Capture the cell that displays the provided text and extract its (x, y) central coordinate. 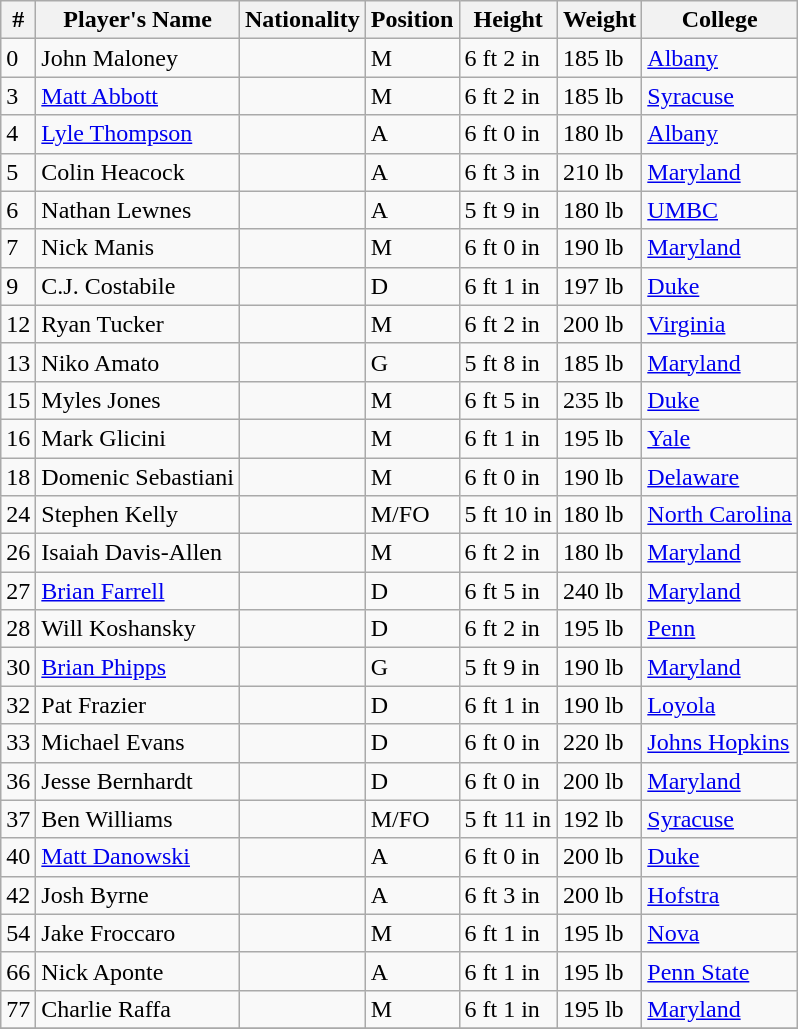
Jesse Bernhardt (138, 781)
Ben Williams (138, 819)
Penn State (720, 971)
Yale (720, 438)
Virginia (720, 324)
Josh Byrne (138, 895)
16 (18, 438)
13 (18, 362)
36 (18, 781)
220 lb (599, 743)
Pat Frazier (138, 705)
30 (18, 667)
12 (18, 324)
7 (18, 248)
UMBC (720, 210)
Nick Aponte (138, 971)
Niko Amato (138, 362)
240 lb (599, 591)
Delaware (720, 477)
Matt Danowski (138, 857)
Nationality (303, 20)
Colin Heacock (138, 172)
15 (18, 400)
40 (18, 857)
37 (18, 819)
210 lb (599, 172)
9 (18, 286)
C.J. Costabile (138, 286)
5 (18, 172)
77 (18, 1009)
North Carolina (720, 515)
Brian Farrell (138, 591)
Penn (720, 629)
Charlie Raffa (138, 1009)
# (18, 20)
4 (18, 134)
Nathan Lewnes (138, 210)
Matt Abbott (138, 96)
Height (508, 20)
6 (18, 210)
John Maloney (138, 58)
Lyle Thompson (138, 134)
197 lb (599, 286)
42 (18, 895)
College (720, 20)
5 ft 11 in (508, 819)
27 (18, 591)
Michael Evans (138, 743)
3 (18, 96)
Will Koshansky (138, 629)
54 (18, 933)
Mark Glicini (138, 438)
0 (18, 58)
66 (18, 971)
Nick Manis (138, 248)
Ryan Tucker (138, 324)
24 (18, 515)
Player's Name (138, 20)
Jake Froccaro (138, 933)
32 (18, 705)
Nova (720, 933)
Brian Phipps (138, 667)
235 lb (599, 400)
33 (18, 743)
Johns Hopkins (720, 743)
5 ft 10 in (508, 515)
192 lb (599, 819)
5 ft 8 in (508, 362)
28 (18, 629)
Position (412, 20)
Hofstra (720, 895)
18 (18, 477)
Isaiah Davis-Allen (138, 553)
Myles Jones (138, 400)
Domenic Sebastiani (138, 477)
26 (18, 553)
Stephen Kelly (138, 515)
Weight (599, 20)
Loyola (720, 705)
